Detect which cell encompasses the target text, then output its (x, y) center coordinate. 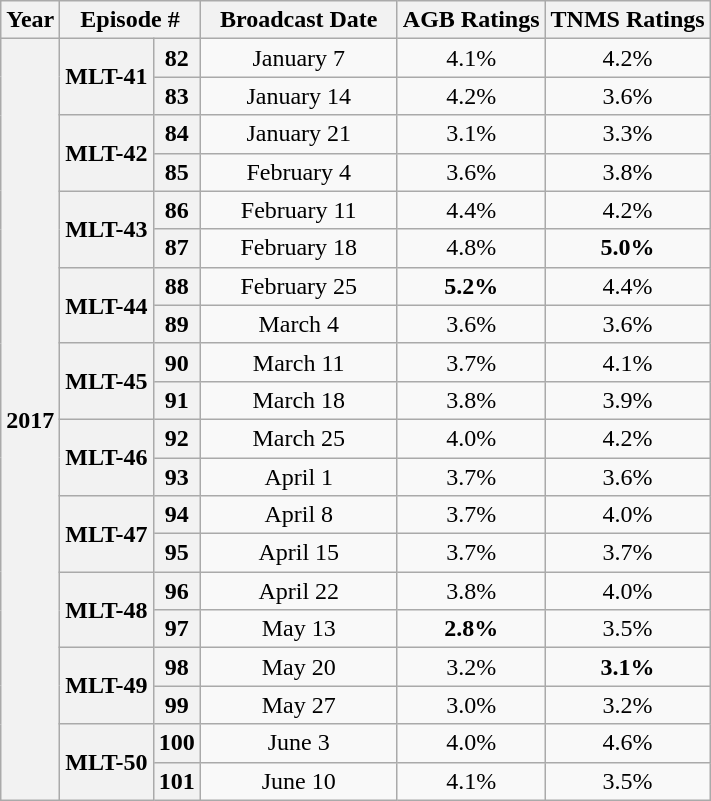
April 8 (298, 515)
MLT-45 (106, 381)
4.6% (628, 743)
AGB Ratings (471, 20)
3.3% (628, 134)
82 (176, 58)
April 15 (298, 553)
TNMS Ratings (628, 20)
101 (176, 781)
MLT-44 (106, 305)
98 (176, 667)
April 22 (298, 591)
3.9% (628, 400)
January 7 (298, 58)
88 (176, 286)
MLT-49 (106, 686)
MLT-42 (106, 153)
Episode # (130, 20)
100 (176, 743)
MLT-47 (106, 534)
MLT-41 (106, 77)
March 4 (298, 324)
4.8% (471, 248)
2.8% (471, 629)
90 (176, 362)
Broadcast Date (298, 20)
March 25 (298, 438)
95 (176, 553)
MLT-46 (106, 457)
February 11 (298, 210)
March 11 (298, 362)
96 (176, 591)
March 18 (298, 400)
97 (176, 629)
MLT-48 (106, 610)
MLT-43 (106, 229)
89 (176, 324)
May 13 (298, 629)
January 21 (298, 134)
April 1 (298, 477)
2017 (30, 420)
85 (176, 172)
May 27 (298, 705)
June 3 (298, 743)
5.0% (628, 248)
99 (176, 705)
84 (176, 134)
February 25 (298, 286)
87 (176, 248)
92 (176, 438)
February 4 (298, 172)
3.0% (471, 705)
May 20 (298, 667)
86 (176, 210)
Year (30, 20)
91 (176, 400)
MLT-50 (106, 762)
February 18 (298, 248)
5.2% (471, 286)
94 (176, 515)
83 (176, 96)
June 10 (298, 781)
January 14 (298, 96)
93 (176, 477)
